Return (x, y) of the center of cell containing provided text 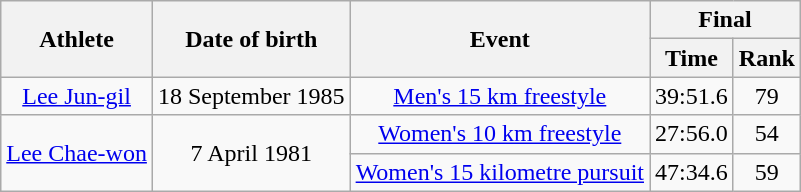
Event (500, 39)
Date of birth (251, 39)
Women's 10 km freestyle (500, 134)
79 (766, 96)
39:51.6 (692, 96)
Athlete (77, 39)
27:56.0 (692, 134)
Men's 15 km freestyle (500, 96)
Lee Chae-won (77, 153)
Time (692, 58)
Rank (766, 58)
7 April 1981 (251, 153)
Lee Jun-gil (77, 96)
Women's 15 kilometre pursuit (500, 172)
47:34.6 (692, 172)
Final (726, 20)
54 (766, 134)
59 (766, 172)
18 September 1985 (251, 96)
